Find where the given text appears and provide that cell's center as (X, Y) coordinate. 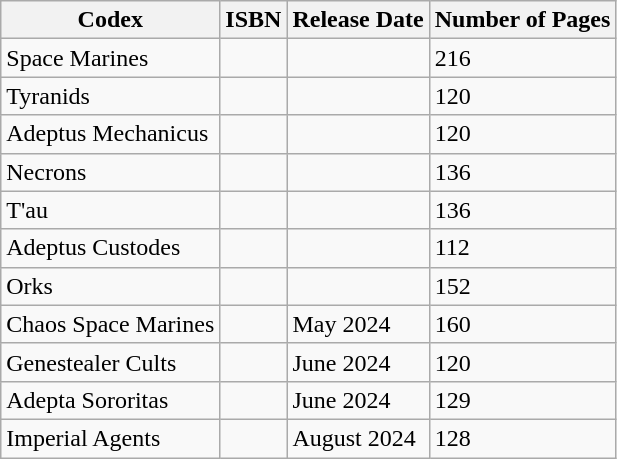
Codex (110, 20)
Adepta Sororitas (110, 400)
T'au (110, 210)
August 2024 (358, 438)
Genestealer Cults (110, 362)
Orks (110, 286)
Necrons (110, 172)
ISBN (254, 20)
112 (522, 248)
Tyranids (110, 96)
Release Date (358, 20)
129 (522, 400)
Chaos Space Marines (110, 324)
May 2024 (358, 324)
160 (522, 324)
216 (522, 58)
128 (522, 438)
Space Marines (110, 58)
Adeptus Custodes (110, 248)
Adeptus Mechanicus (110, 134)
152 (522, 286)
Number of Pages (522, 20)
Imperial Agents (110, 438)
